For the text-containing cell, return its midpoint in [X, Y] coordinate format. 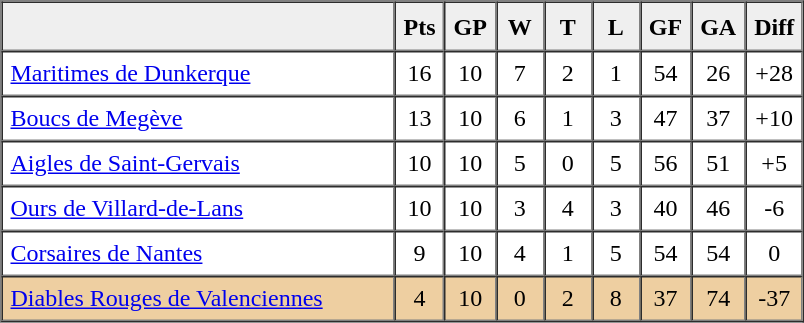
Diff [774, 27]
W [520, 27]
9 [419, 254]
Boucs de Megève [198, 118]
GF [666, 27]
GP [470, 27]
51 [718, 164]
46 [718, 208]
8 [616, 298]
7 [520, 74]
+10 [774, 118]
Corsaires de Nantes [198, 254]
Diables Rouges de Valenciennes [198, 298]
13 [419, 118]
56 [666, 164]
26 [718, 74]
+5 [774, 164]
47 [666, 118]
Ours de Villard-de-Lans [198, 208]
-37 [774, 298]
6 [520, 118]
Pts [419, 27]
-6 [774, 208]
74 [718, 298]
L [616, 27]
T [568, 27]
GA [718, 27]
Maritimes de Dunkerque [198, 74]
40 [666, 208]
16 [419, 74]
+28 [774, 74]
Aigles de Saint-Gervais [198, 164]
